Extract the [x, y] coordinate from the center of the cell holding the provided text.  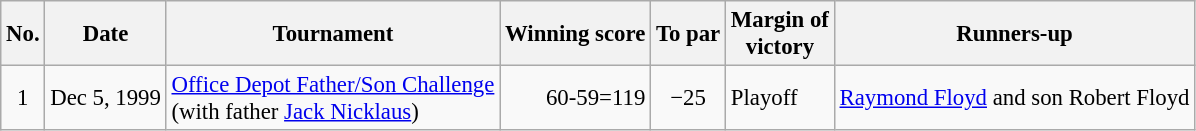
Runners-up [1014, 34]
Dec 5, 1999 [106, 98]
Winning score [576, 34]
Playoff [780, 98]
No. [23, 34]
1 [23, 98]
Office Depot Father/Son Challenge(with father Jack Nicklaus) [332, 98]
Margin ofvictory [780, 34]
Tournament [332, 34]
−25 [688, 98]
60-59=119 [576, 98]
Raymond Floyd and son Robert Floyd [1014, 98]
Date [106, 34]
To par [688, 34]
